Identify which cell holds the provided text, then report its (X, Y) central coordinate. 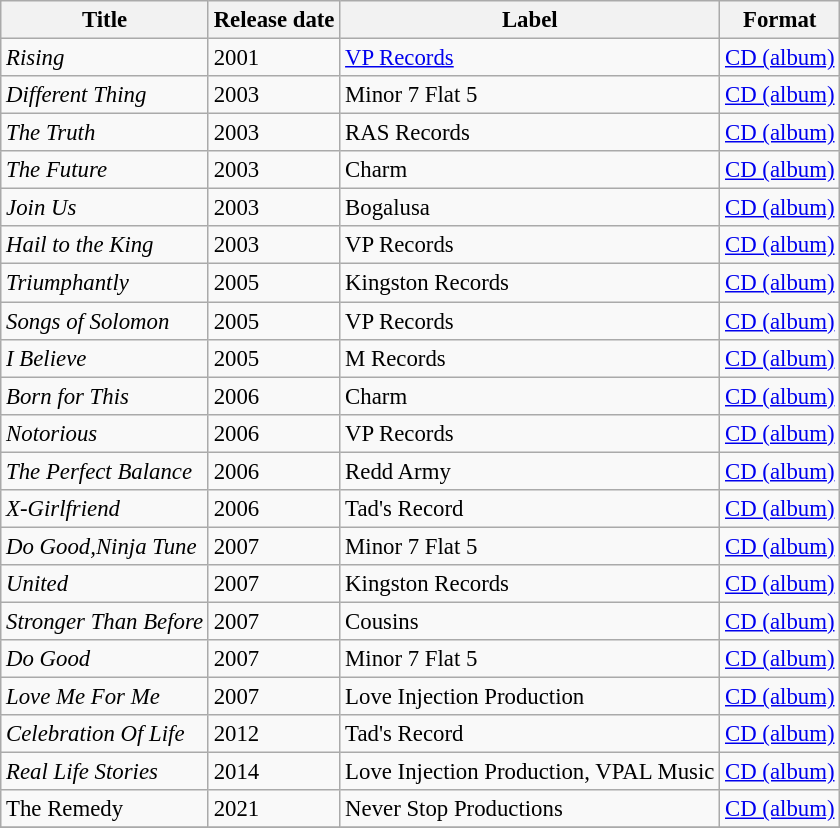
Rising (105, 58)
Songs of Solomon (105, 321)
Triumphantly (105, 283)
2012 (274, 734)
M Records (530, 358)
Born for This (105, 396)
2014 (274, 772)
Different Thing (105, 95)
Join Us (105, 208)
Notorious (105, 433)
Real Life Stories (105, 772)
2001 (274, 58)
Bogalusa (530, 208)
2021 (274, 809)
Do Good,Ninja Tune (105, 546)
Love Me For Me (105, 697)
Hail to the King (105, 245)
Cousins (530, 621)
RAS Records (530, 133)
Redd Army (530, 471)
The Remedy (105, 809)
Stronger Than Before (105, 621)
X-Girlfriend (105, 509)
The Perfect Balance (105, 471)
Do Good (105, 659)
Label (530, 20)
Love Injection Production, VPAL Music (530, 772)
Celebration Of Life (105, 734)
United (105, 584)
Never Stop Productions (530, 809)
I Believe (105, 358)
Love Injection Production (530, 697)
Title (105, 20)
Release date (274, 20)
The Truth (105, 133)
Format (780, 20)
The Future (105, 170)
